Find where the given text appears and provide that cell's center as [x, y] coordinate. 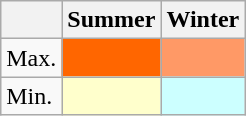
Max. [32, 58]
Summer [112, 20]
Winter [203, 20]
Min. [32, 96]
